Capture the cell that displays the provided text and extract its [x, y] central coordinate. 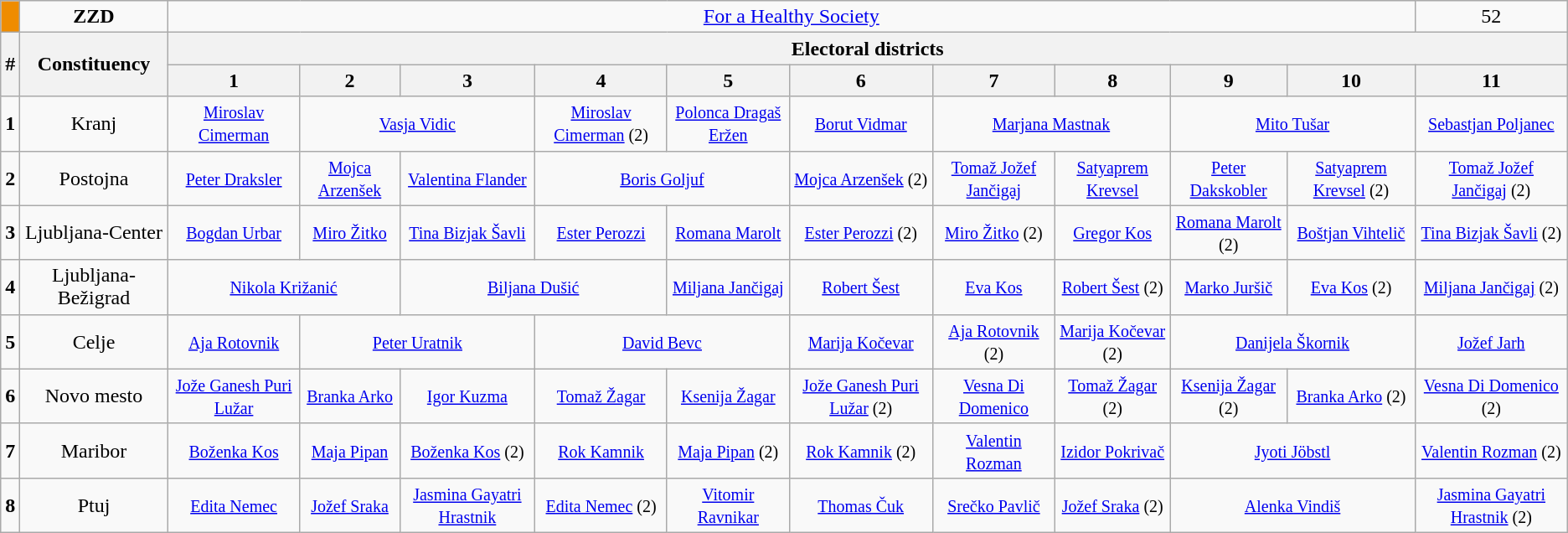
Tomaž Jožef Jančigaj [993, 178]
Tomaž Žagar [601, 396]
Marija Kočevar [861, 342]
Aja Rotovnik [234, 342]
Nikola Križanić [283, 287]
Sebastjan Poljanec [1491, 124]
Srečko Pavlič [993, 505]
Miroslav Cimerman [234, 124]
Polonca Dragaš Eržen [728, 124]
Novo mesto [94, 396]
Miroslav Cimerman (2) [601, 124]
David Bevc [662, 342]
Mito Tušar [1293, 124]
Jožef Sraka (2) [1112, 505]
Jasmina Gayatri Hrastnik (2) [1491, 505]
Mojca Arzenšek (2) [861, 178]
Vesna Di Domenico (2) [1491, 396]
Eva Kos [993, 287]
Jože Ganesh Puri Lužar (2) [861, 396]
# [10, 65]
Jyoti Jöbstl [1293, 451]
Boštjan Vihtelič [1352, 233]
Jožef Jarh [1491, 342]
Robert Šest (2) [1112, 287]
Kranj [94, 124]
Ester Perozzi [601, 233]
Ptuj [94, 505]
Maja Pipan [350, 451]
Valentin Rozman [993, 451]
Jasmina Gayatri Hrastnik [467, 505]
Ljubljana-Center [94, 233]
Boženka Kos [234, 451]
Postojna [94, 178]
Maja Pipan (2) [728, 451]
Ljubljana-Bežigrad [94, 287]
Celje [94, 342]
Romana Marolt [728, 233]
9 [1229, 80]
Peter Dakskobler [1229, 178]
Maribor [94, 451]
Miro Žitko [350, 233]
Bogdan Urbar [234, 233]
Jožef Sraka [350, 505]
Valentin Rozman (2) [1491, 451]
Borut Vidmar [861, 124]
Marija Kočevar (2) [1112, 342]
Biljana Dušić [533, 287]
52 [1491, 17]
Satyaprem Krevsel (2) [1352, 178]
Boris Goljuf [662, 178]
Branka Arko [350, 396]
ZZD [94, 17]
Alenka Vindiš [1293, 505]
Satyaprem Krevsel [1112, 178]
10 [1352, 80]
Thomas Čuk [861, 505]
Electoral districts [868, 49]
Tomaž Žagar (2) [1112, 396]
Marjana Mastnak [1051, 124]
Eva Kos (2) [1352, 287]
Gregor Kos [1112, 233]
Edita Nemec [234, 505]
Tina Bizjak Šavli (2) [1491, 233]
Valentina Flander [467, 178]
Tomaž Jožef Jančigaj (2) [1491, 178]
Vitomir Ravnikar [728, 505]
Miljana Jančigaj [728, 287]
Mojca Arzenšek [350, 178]
Romana Marolt (2) [1229, 233]
Danijela Škornik [1293, 342]
Ksenija Žagar [728, 396]
Marko Juršič [1229, 287]
Branka Arko (2) [1352, 396]
Tina Bizjak Šavli [467, 233]
Boženka Kos (2) [467, 451]
Izidor Pokrivač [1112, 451]
Ksenija Žagar (2) [1229, 396]
Rok Kamnik (2) [861, 451]
Rok Kamnik [601, 451]
Jože Ganesh Puri Lužar [234, 396]
Peter Uratnik [417, 342]
Peter Draksler [234, 178]
Igor Kuzma [467, 396]
Robert Šest [861, 287]
Ester Perozzi (2) [861, 233]
Miro Žitko (2) [993, 233]
Aja Rotovnik (2) [993, 342]
Constituency [94, 65]
Vesna Di Domenico [993, 396]
Edita Nemec (2) [601, 505]
Vasja Vidic [417, 124]
11 [1491, 80]
For a Healthy Society [791, 17]
Miljana Jančigaj (2) [1491, 287]
